Scan for the cell matching the given text and deliver its [X, Y] coordinate at center. 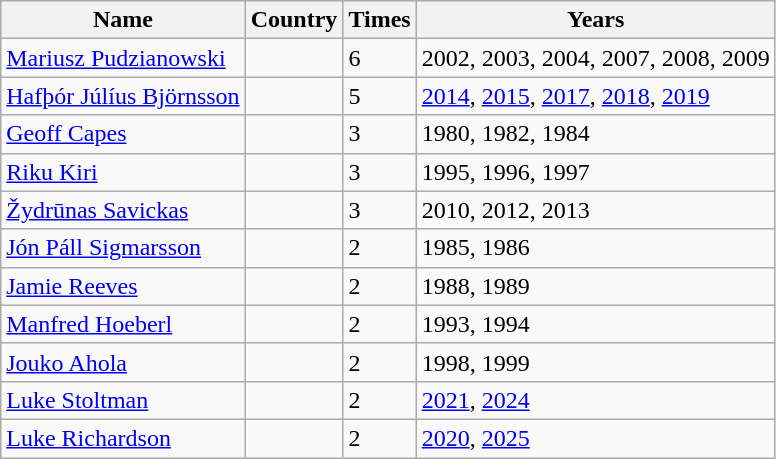
Riku Kiri [123, 172]
Country [294, 20]
2002, 2003, 2004, 2007, 2008, 2009 [596, 58]
Jamie Reeves [123, 286]
1980, 1982, 1984 [596, 134]
2020, 2025 [596, 438]
2021, 2024 [596, 400]
1998, 1999 [596, 362]
2010, 2012, 2013 [596, 210]
5 [380, 96]
Hafþór Júlíus Björnsson [123, 96]
2014, 2015, 2017, 2018, 2019 [596, 96]
Žydrūnas Savickas [123, 210]
Geoff Capes [123, 134]
Luke Stoltman [123, 400]
Jouko Ahola [123, 362]
6 [380, 58]
Years [596, 20]
1988, 1989 [596, 286]
Name [123, 20]
1985, 1986 [596, 248]
Manfred Hoeberl [123, 324]
Luke Richardson [123, 438]
Times [380, 20]
Mariusz Pudzianowski [123, 58]
1993, 1994 [596, 324]
1995, 1996, 1997 [596, 172]
Jón Páll Sigmarsson [123, 248]
